Return the [x, y] coordinate for the center point of the cell that contains the specified text.  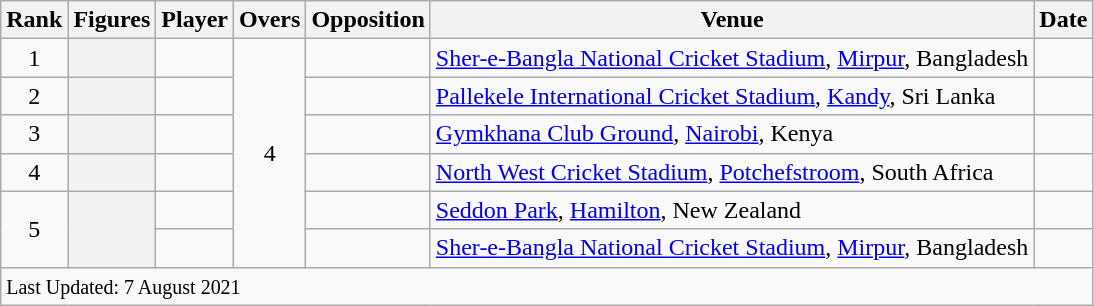
Opposition [368, 20]
Venue [732, 20]
Gymkhana Club Ground, Nairobi, Kenya [732, 134]
Seddon Park, Hamilton, New Zealand [732, 210]
2 [34, 96]
1 [34, 58]
Pallekele International Cricket Stadium, Kandy, Sri Lanka [732, 96]
Rank [34, 20]
Overs [270, 20]
Date [1064, 20]
3 [34, 134]
Last Updated: 7 August 2021 [547, 286]
North West Cricket Stadium, Potchefstroom, South Africa [732, 172]
Figures [112, 20]
Player [195, 20]
5 [34, 229]
